Scan for the cell matching the given text and deliver its (x, y) coordinate at center. 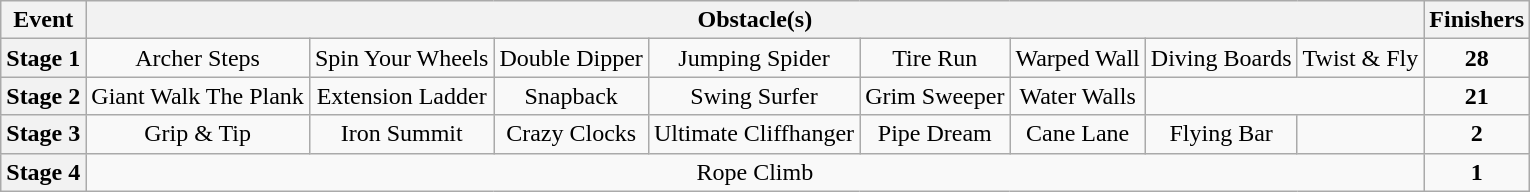
Swing Surfer (754, 96)
2 (1477, 134)
Water Walls (1078, 96)
Pipe Dream (935, 134)
Giant Walk The Plank (198, 96)
Crazy Clocks (571, 134)
Stage 1 (44, 58)
Event (44, 20)
Iron Summit (402, 134)
Double Dipper (571, 58)
28 (1477, 58)
Extension Ladder (402, 96)
Cane Lane (1078, 134)
Grip & Tip (198, 134)
Spin Your Wheels (402, 58)
Flying Bar (1221, 134)
Stage 4 (44, 172)
Stage 2 (44, 96)
Tire Run (935, 58)
Diving Boards (1221, 58)
Rope Climb (755, 172)
Obstacle(s) (755, 20)
Archer Steps (198, 58)
Finishers (1477, 20)
Ultimate Cliffhanger (754, 134)
Grim Sweeper (935, 96)
Warped Wall (1078, 58)
Snapback (571, 96)
Stage 3 (44, 134)
1 (1477, 172)
Twist & Fly (1360, 58)
Jumping Spider (754, 58)
21 (1477, 96)
